Search for the cell housing the specified text and yield its (x, y) center coordinate. 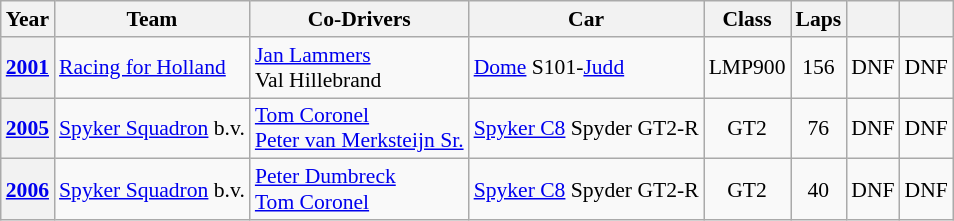
Racing for Holland (152, 68)
2005 (28, 128)
Dome S101-Judd (586, 68)
2001 (28, 68)
LMP900 (748, 68)
2006 (28, 190)
Class (748, 19)
156 (818, 68)
Tom Coronel Peter van Merksteijn Sr. (360, 128)
Peter Dumbreck Tom Coronel (360, 190)
Jan Lammers Val Hillebrand (360, 68)
40 (818, 190)
Laps (818, 19)
Team (152, 19)
Year (28, 19)
Car (586, 19)
76 (818, 128)
Co-Drivers (360, 19)
